Find where the given text appears and provide that cell's center as [X, Y] coordinate. 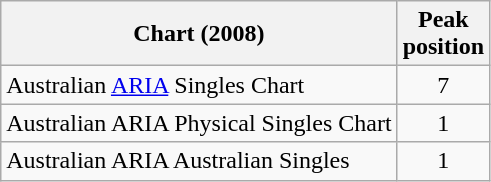
7 [443, 85]
Australian ARIA Australian Singles [199, 161]
Chart (2008) [199, 34]
Australian ARIA Singles Chart [199, 85]
Peakposition [443, 34]
Australian ARIA Physical Singles Chart [199, 123]
